Pinpoint the cell where the given text exists, returning its [X, Y] midpoint coordinate. 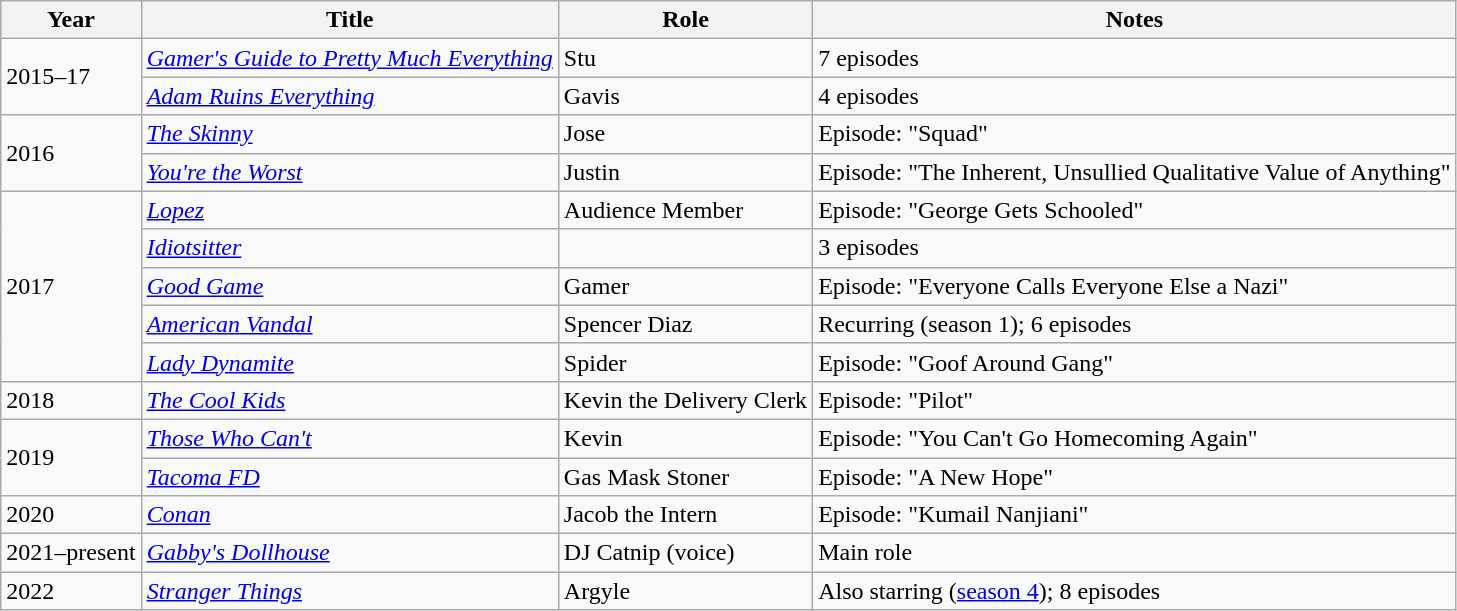
Jacob the Intern [685, 515]
4 episodes [1134, 96]
2016 [71, 153]
2018 [71, 400]
2021–present [71, 553]
Episode: "You Can't Go Homecoming Again" [1134, 438]
Main role [1134, 553]
2022 [71, 591]
Gamer [685, 286]
Title [350, 20]
2015–17 [71, 77]
Conan [350, 515]
Idiotsitter [350, 248]
Kevin the Delivery Clerk [685, 400]
Kevin [685, 438]
Gabby's Dollhouse [350, 553]
DJ Catnip (voice) [685, 553]
Episode: "Kumail Nanjiani" [1134, 515]
Episode: "Pilot" [1134, 400]
Also starring (season 4); 8 episodes [1134, 591]
You're the Worst [350, 172]
Gavis [685, 96]
The Skinny [350, 134]
Spider [685, 362]
Jose [685, 134]
Episode: "A New Hope" [1134, 477]
Adam Ruins Everything [350, 96]
Year [71, 20]
Role [685, 20]
2017 [71, 286]
Notes [1134, 20]
American Vandal [350, 324]
Good Game [350, 286]
2020 [71, 515]
Tacoma FD [350, 477]
7 episodes [1134, 58]
Recurring (season 1); 6 episodes [1134, 324]
Gas Mask Stoner [685, 477]
Lady Dynamite [350, 362]
Episode: "George Gets Schooled" [1134, 210]
Episode: "Squad" [1134, 134]
The Cool Kids [350, 400]
Episode: "Goof Around Gang" [1134, 362]
Lopez [350, 210]
Argyle [685, 591]
Audience Member [685, 210]
Stu [685, 58]
2019 [71, 457]
Gamer's Guide to Pretty Much Everything [350, 58]
Justin [685, 172]
Episode: "The Inherent, Unsullied Qualitative Value of Anything" [1134, 172]
Stranger Things [350, 591]
Those Who Can't [350, 438]
Spencer Diaz [685, 324]
3 episodes [1134, 248]
Episode: "Everyone Calls Everyone Else a Nazi" [1134, 286]
